For the text-containing cell, return its midpoint in [x, y] coordinate format. 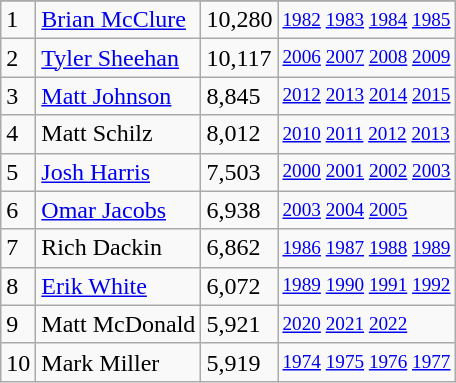
7 [18, 248]
8 [18, 286]
1989 1990 1991 1992 [366, 286]
8,012 [240, 134]
2003 2004 2005 [366, 210]
6,938 [240, 210]
Erik White [118, 286]
Matt Johnson [118, 96]
3 [18, 96]
10,117 [240, 58]
5,921 [240, 324]
Tyler Sheehan [118, 58]
Omar Jacobs [118, 210]
10,280 [240, 20]
6 [18, 210]
1982 1983 1984 1985 [366, 20]
2000 2001 2002 2003 [366, 172]
8,845 [240, 96]
Brian McClure [118, 20]
Mark Miller [118, 362]
6,072 [240, 286]
2 [18, 58]
10 [18, 362]
1986 1987 1988 1989 [366, 248]
2012 2013 2014 2015 [366, 96]
5 [18, 172]
Matt McDonald [118, 324]
5,919 [240, 362]
2020 2021 2022 [366, 324]
9 [18, 324]
Josh Harris [118, 172]
2010 2011 2012 2013 [366, 134]
4 [18, 134]
1974 1975 1976 1977 [366, 362]
Matt Schilz [118, 134]
1 [18, 20]
Rich Dackin [118, 248]
7,503 [240, 172]
2006 2007 2008 2009 [366, 58]
6,862 [240, 248]
